Extract the [X, Y] coordinate from the center of the cell holding the provided text.  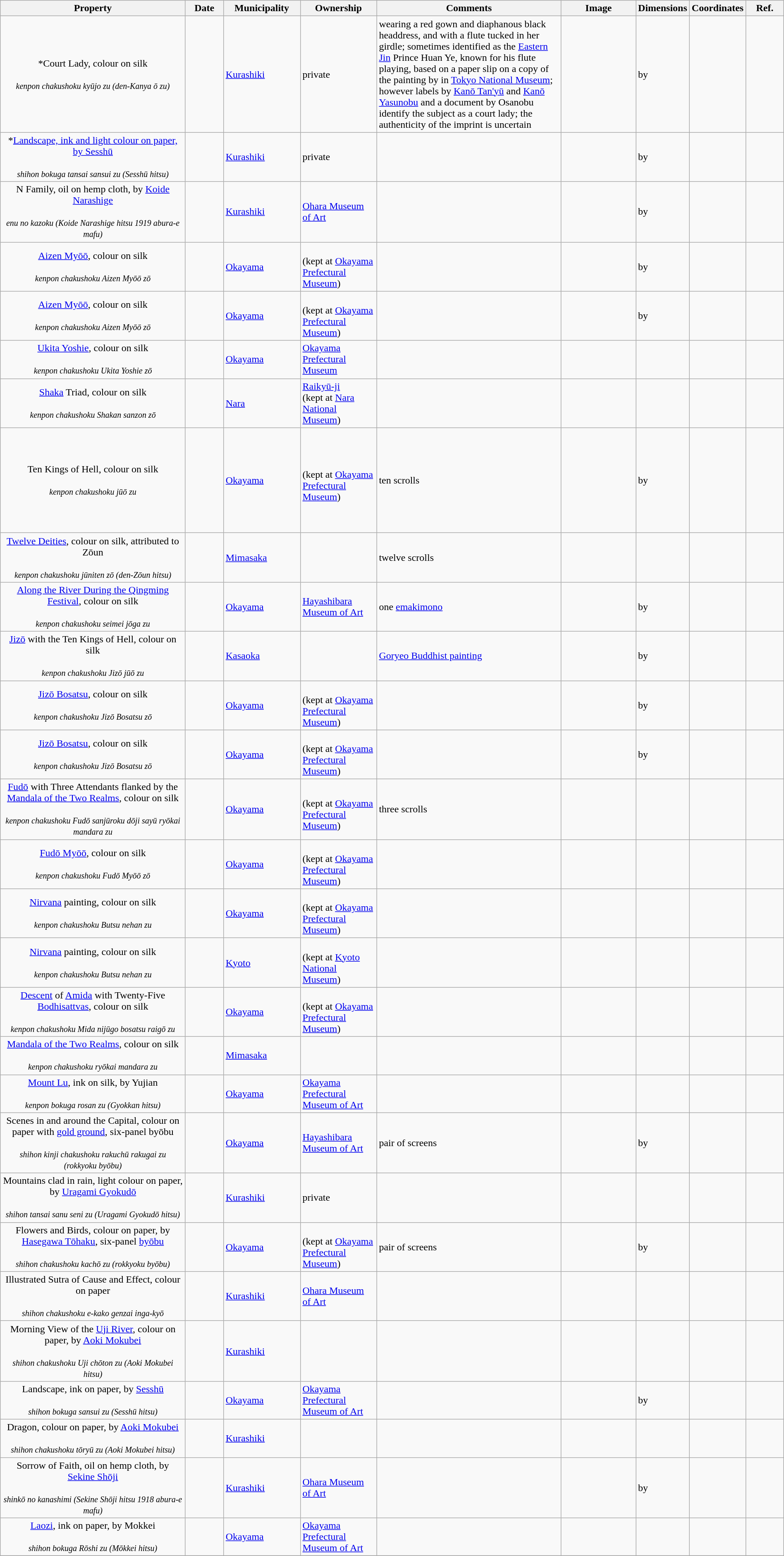
*Court Lady, colour on silkkenpon chakushoku kyūjo zu (den-Kanya ō zu) [93, 74]
Fudō with Three Attendants flanked by the Mandala of the Two Realms, colour on silkkenpon chakushoku Fudō sanjūroku dōji sayū ryōkai mandara zu [93, 809]
Laozi, ink on paper, by Mokkeishihon bokuga Rōshi zu (Mōkkei hitsu) [93, 1537]
twelve scrolls [469, 558]
Along the River During the Qingming Festival, colour on silkkenpon chakushoku seimei jōga zu [93, 606]
Sorrow of Faith, oil on hemp cloth, by Sekine Shōjishinkō no kanashimi (Sekine Shōji hitsu 1918 abura-e mafu) [93, 1488]
Raikyū-ji(kept at Nara National Museum) [338, 403]
Fudō Myōō, colour on silkkenpon chakushoku Fudō Myōō zō [93, 864]
Mount Lu, ink on silk, by Yujiankenpon bokuga rosan zu (Gyokkan hitsu) [93, 1094]
Ukita Yoshie, colour on silkkenpon chakushoku Ukita Yoshie zō [93, 359]
N Family, oil on hemp cloth, by Koide Narashigeenu no kazoku (Koide Narashige hitsu 1919 abura-e mafu) [93, 212]
Illustrated Sutra of Cause and Effect, colour on papershihon chakushoku e-kako genzai inga-kyō [93, 1296]
Descent of Amida with Twenty-Five Bodhisattvas, colour on silkkenpon chakushoku Mida nijūgo bosatsu raigō zu [93, 1012]
Morning View of the Uji River, colour on paper, by Aoki Mokubeishihon chakushoku Uji chōton zu (Aoki Mokubei hitsu) [93, 1351]
Dragon, colour on paper, by Aoki Mokubeishihon chakushoku tōryū zu (Aoki Mokubei hitsu) [93, 1438]
Twelve Deities, colour on silk, attributed to Zōunkenpon chakushoku jūniten zō (den-Zōun hitsu) [93, 558]
Landscape, ink on paper, by Sesshūshihon bokuga sansui zu (Sesshū hitsu) [93, 1400]
*Landscape, ink and light colour on paper, by Sesshūshihon bokuga tansai sansui zu (Sesshū hitsu) [93, 157]
one emakimono [469, 606]
Municipality [262, 8]
Date [204, 8]
Okayama Prefectural Museum [338, 359]
Flowers and Birds, colour on paper, by Hasegawa Tōhaku, six-panel byōbushihon chakushoku kachō zu (rokkyoku byōbu) [93, 1247]
Shaka Triad, colour on silkkenpon chakushoku Shakan sanzon zō [93, 403]
Nara [262, 403]
Dimensions [663, 8]
Ten Kings of Hell, colour on silkkenpon chakushoku jūō zu [93, 480]
Ownership [338, 8]
Property [93, 8]
Coordinates [717, 8]
Mandala of the Two Realms, colour on silkkenpon chakushoku ryōkai mandara zu [93, 1056]
Kyoto [262, 963]
Image [598, 8]
Jizō with the Ten Kings of Hell, colour on silkkenpon chakushoku Jizō jūō zu [93, 656]
(kept at Kyoto National Museum) [338, 963]
Kasaoka [262, 656]
ten scrolls [469, 480]
Mountains clad in rain, light colour on paper, by Uragami Gyokudōshihon tansai sanu seni zu (Uragami Gyokudō hitsu) [93, 1198]
Goryeo Buddhist painting [469, 656]
three scrolls [469, 809]
Ref. [765, 8]
Comments [469, 8]
Scenes in and around the Capital, colour on paper with gold ground, six-panel byōbushihon kinji chakushoku rakuchū rakugai zu (rokkyoku byōbu) [93, 1143]
